Search for the cell housing the specified text and yield its [X, Y] center coordinate. 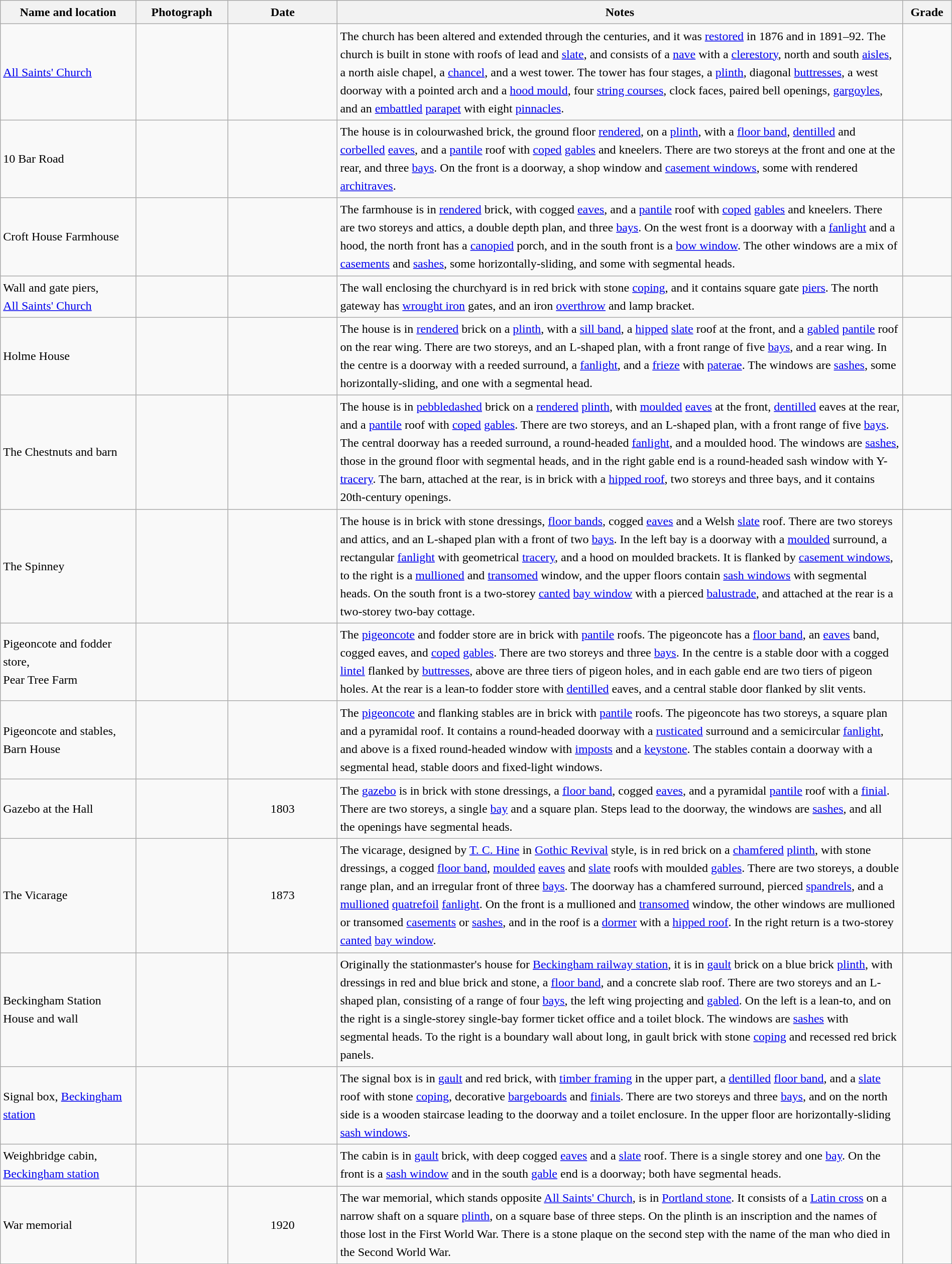
All Saints' Church [68, 72]
The Chestnuts and barn [68, 452]
Notes [620, 12]
Gazebo at the Hall [68, 808]
Signal box, Beckingham station [68, 1105]
Beckingham Station House and wall [68, 1010]
Holme House [68, 356]
1873 [283, 896]
Name and location [68, 12]
10 Bar Road [68, 159]
Date [283, 12]
Wall and gate piers,All Saints' Church [68, 296]
Photograph [182, 12]
1920 [283, 1225]
Pigeoncote and stables, Barn House [68, 740]
Grade [927, 12]
War memorial [68, 1225]
Weighbridge cabin,Beckingham station [68, 1166]
Croft House Farmhouse [68, 237]
Pigeoncote and fodder store,Pear Tree Farm [68, 662]
1803 [283, 808]
The Vicarage [68, 896]
The Spinney [68, 566]
